Locate the cell with the specified text and output its (x, y) center coordinate. 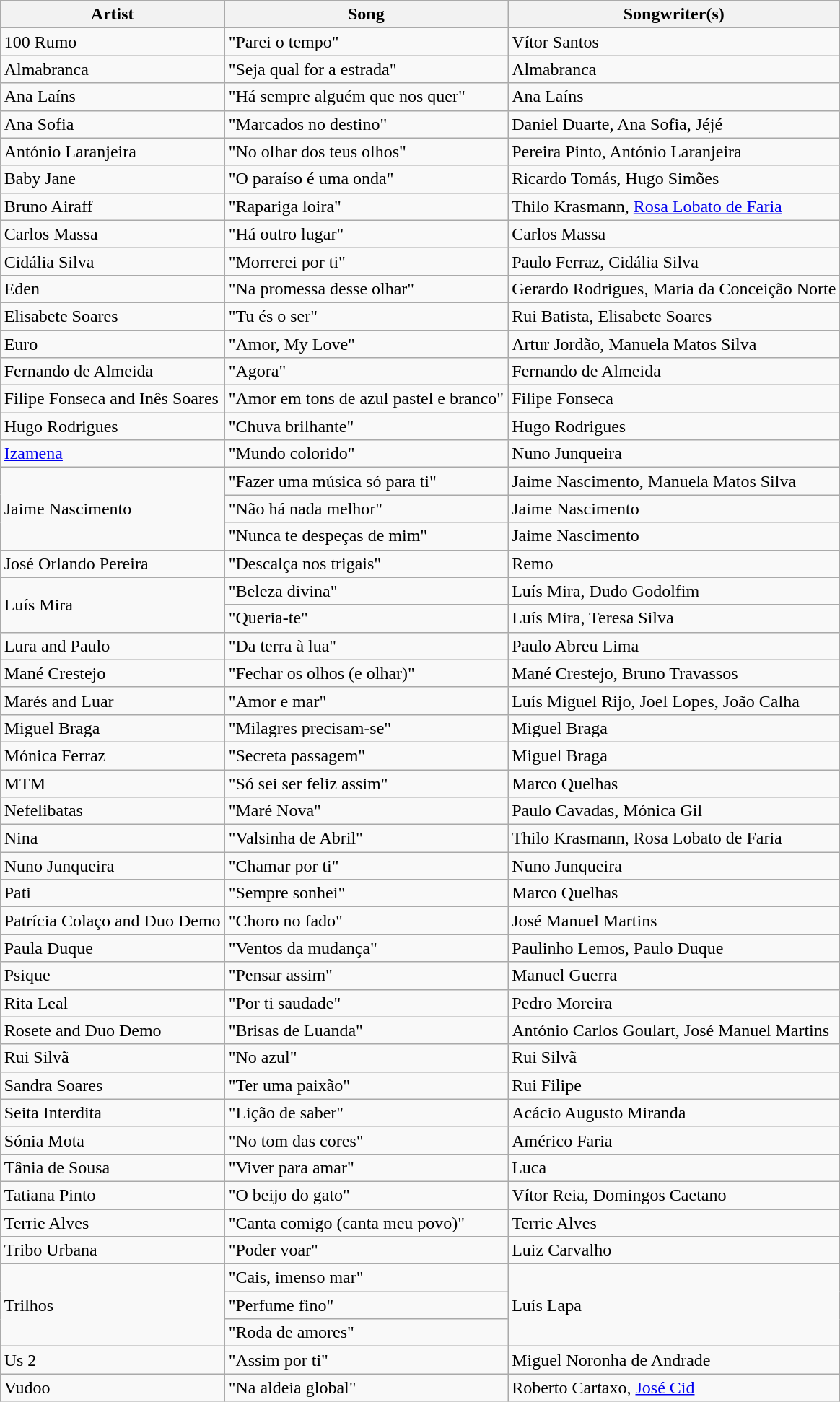
"Valsinha de Abril" (367, 838)
"Maré Nova" (367, 811)
José Manuel Martins (674, 921)
Ricardo Tomás, Hugo Simões (674, 179)
Remo (674, 564)
Marés and Luar (113, 701)
Lura and Paulo (113, 646)
Rui Filipe (674, 1085)
"O paraíso é uma onda" (367, 179)
"Nunca te despeças de mim" (367, 536)
"Cais, imenso mar" (367, 1278)
"Lição de saber" (367, 1113)
António Laranjeira (113, 152)
"Beleza divina" (367, 591)
Mané Crestejo, Bruno Travassos (674, 673)
"Mundo colorido" (367, 454)
100 Rumo (113, 42)
"No azul" (367, 1058)
"Da terra à lua" (367, 646)
Jaime Nascimento, Manuela Matos Silva (674, 481)
Cidália Silva (113, 261)
Baby Jane (113, 179)
MTM (113, 783)
"Amor e mar" (367, 701)
António Carlos Goulart, José Manuel Martins (674, 1030)
Elisabete Soares (113, 316)
Roberto Cartaxo, José Cid (674, 1388)
"Seja qual for a estrada" (367, 69)
Rui Batista, Elisabete Soares (674, 316)
"Parei o tempo" (367, 42)
"Assim por ti" (367, 1360)
Sandra Soares (113, 1085)
"Milagres precisam-se" (367, 728)
Artur Jordão, Manuela Matos Silva (674, 344)
Daniel Duarte, Ana Sofia, Jéjé (674, 124)
Euro (113, 344)
Paulo Abreu Lima (674, 646)
Bruno Airaff (113, 206)
"Queria-te" (367, 618)
Vítor Reia, Domingos Caetano (674, 1195)
"Chuva brilhante" (367, 426)
"Descalça nos trigais" (367, 564)
Rosete and Duo Demo (113, 1030)
Nefelibatas (113, 811)
"Poder voar" (367, 1250)
Paula Duque (113, 948)
"Secreta passagem" (367, 755)
Tânia de Sousa (113, 1167)
"Chamar por ti" (367, 866)
"Na aldeia global" (367, 1388)
Mané Crestejo (113, 673)
Tatiana Pinto (113, 1195)
Nina (113, 838)
Songwriter(s) (674, 14)
"Roda de amores" (367, 1333)
"Não há nada melhor" (367, 509)
"Choro no fado" (367, 921)
Paulinho Lemos, Paulo Duque (674, 948)
Trilhos (113, 1305)
"Sempre sonhei" (367, 893)
Us 2 (113, 1360)
"Fechar os olhos (e olhar)" (367, 673)
Rita Leal (113, 1003)
Luís Lapa (674, 1305)
Manuel Guerra (674, 976)
Luca (674, 1167)
"Há outro lugar" (367, 234)
Artist (113, 14)
Tribo Urbana (113, 1250)
Pati (113, 893)
"Viver para amar" (367, 1167)
Paulo Cavadas, Mónica Gil (674, 811)
"Tu és o ser" (367, 316)
Luís Mira, Teresa Silva (674, 618)
"Na promessa desse olhar" (367, 289)
Vítor Santos (674, 42)
José Orlando Pereira (113, 564)
"No tom das cores" (367, 1140)
"O beijo do gato" (367, 1195)
Pedro Moreira (674, 1003)
"Morrerei por ti" (367, 261)
Eden (113, 289)
Song (367, 14)
"Agora" (367, 372)
Ana Sofia (113, 124)
"Canta comigo (canta meu povo)" (367, 1223)
Américo Faria (674, 1140)
"Amor em tons de azul pastel e branco" (367, 399)
Mónica Ferraz (113, 755)
"Brisas de Luanda" (367, 1030)
Luís Mira, Dudo Godolfim (674, 591)
Psique (113, 976)
Pereira Pinto, António Laranjeira (674, 152)
Acácio Augusto Miranda (674, 1113)
Sónia Mota (113, 1140)
"Perfume fino" (367, 1305)
Gerardo Rodrigues, Maria da Conceição Norte (674, 289)
Paulo Ferraz, Cidália Silva (674, 261)
"No olhar dos teus olhos" (367, 152)
Seita Interdita (113, 1113)
Miguel Noronha de Andrade (674, 1360)
Luís Miguel Rijo, Joel Lopes, João Calha (674, 701)
"Só sei ser feliz assim" (367, 783)
Luiz Carvalho (674, 1250)
"Ter uma paixão" (367, 1085)
"Fazer uma música só para ti" (367, 481)
Vudoo (113, 1388)
"Marcados no destino" (367, 124)
"Pensar assim" (367, 976)
Izamena (113, 454)
"Amor, My Love" (367, 344)
Filipe Fonseca (674, 399)
"Ventos da mudança" (367, 948)
"Há sempre alguém que nos quer" (367, 97)
"Rapariga loira" (367, 206)
Patrícia Colaço and Duo Demo (113, 921)
Luís Mira (113, 605)
"Por ti saudade" (367, 1003)
Filipe Fonseca and Inês Soares (113, 399)
